Capture the cell that displays the provided text and extract its [x, y] central coordinate. 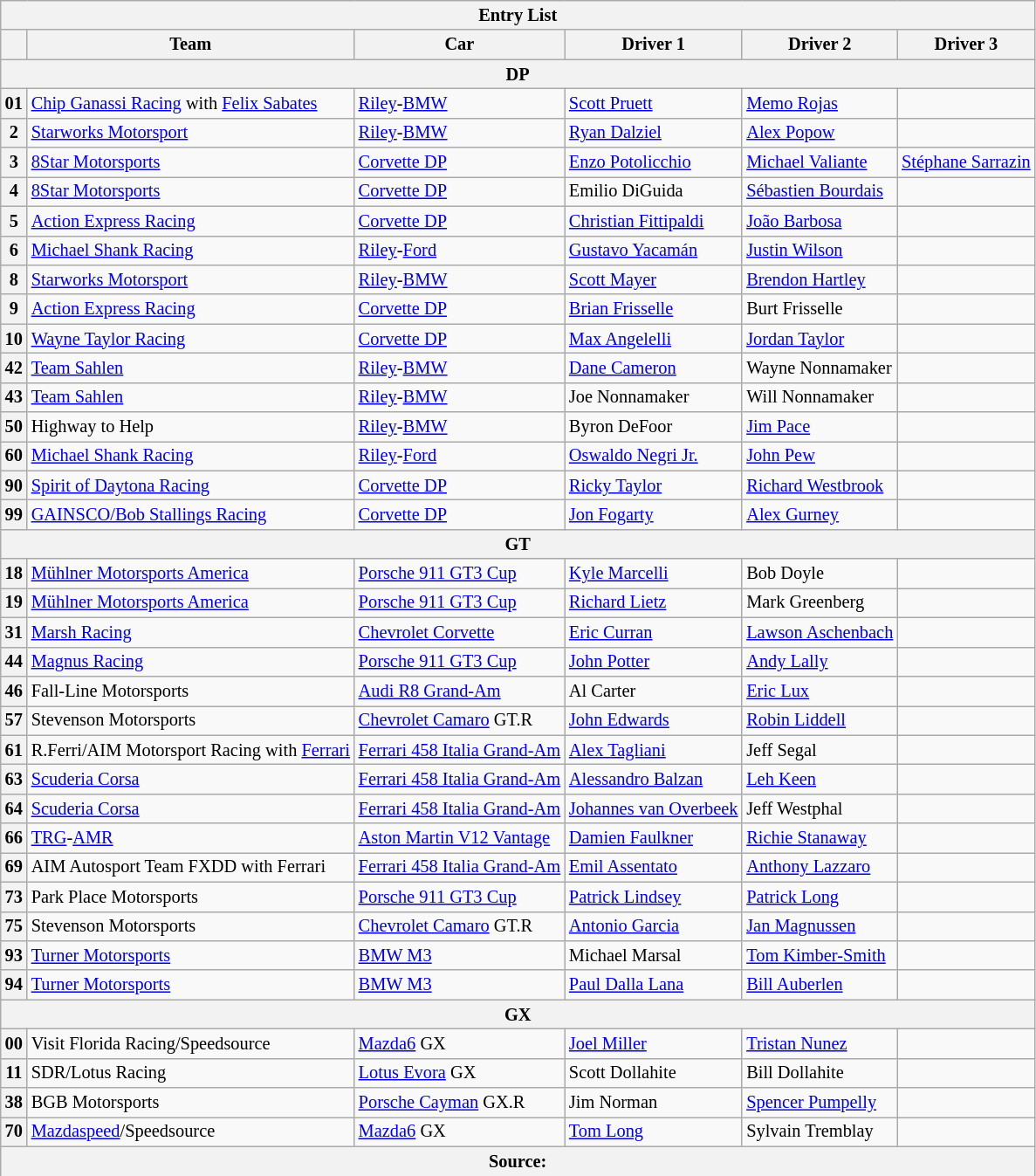
Stéphane Sarrazin [965, 162]
2 [14, 133]
GAINSCO/Bob Stallings Racing [190, 514]
19 [14, 602]
John Pew [820, 456]
Porsche Cayman GX.R [459, 1103]
8 [14, 279]
Sylvain Tremblay [820, 1131]
46 [14, 691]
93 [14, 955]
44 [14, 662]
Richie Stanaway [820, 838]
Robin Liddell [820, 720]
SDR/Lotus Racing [190, 1073]
Enzo Potolicchio [653, 162]
Antonio Garcia [653, 926]
Alessandro Balzan [653, 779]
Anthony Lazzaro [820, 867]
Joel Miller [653, 1043]
Memo Rojas [820, 103]
Bill Dollahite [820, 1073]
Bob Doyle [820, 574]
Andy Lally [820, 662]
Max Angelelli [653, 339]
Source: [518, 1161]
John Edwards [653, 720]
70 [14, 1131]
Tristan Nunez [820, 1043]
Eric Curran [653, 632]
38 [14, 1103]
AIM Autosport Team FXDD with Ferrari [190, 867]
Jeff Segal [820, 750]
Kyle Marcelli [653, 574]
Entry List [518, 15]
64 [14, 808]
Alex Tagliani [653, 750]
TRG-AMR [190, 838]
Scott Pruett [653, 103]
João Barbosa [820, 221]
Jim Norman [653, 1103]
Michael Marsal [653, 955]
Patrick Long [820, 897]
Ryan Dalziel [653, 133]
Johannes van Overbeek [653, 808]
Audi R8 Grand-Am [459, 691]
00 [14, 1043]
Scott Dollahite [653, 1073]
Bill Auberlen [820, 985]
69 [14, 867]
Jordan Taylor [820, 339]
Dane Cameron [653, 368]
57 [14, 720]
Car [459, 45]
Eric Lux [820, 691]
Park Place Motorsports [190, 897]
Tom Kimber-Smith [820, 955]
Driver 1 [653, 45]
BGB Motorsports [190, 1103]
Mark Greenberg [820, 602]
01 [14, 103]
66 [14, 838]
Chip Ganassi Racing with Felix Sabates [190, 103]
Jeff Westphal [820, 808]
Jan Magnussen [820, 926]
75 [14, 926]
Damien Faulkner [653, 838]
Brendon Hartley [820, 279]
R.Ferri/AIM Motorsport Racing with Ferrari [190, 750]
Lotus Evora GX [459, 1073]
DP [518, 74]
99 [14, 514]
61 [14, 750]
Lawson Aschenbach [820, 632]
Sébastien Bourdais [820, 191]
Al Carter [653, 691]
Justin Wilson [820, 251]
Richard Westbrook [820, 485]
Magnus Racing [190, 662]
Ricky Taylor [653, 485]
Brian Frisselle [653, 309]
73 [14, 897]
10 [14, 339]
Wayne Nonnamaker [820, 368]
Will Nonnamaker [820, 397]
Highway to Help [190, 427]
Paul Dalla Lana [653, 985]
Richard Lietz [653, 602]
Chevrolet Corvette [459, 632]
5 [14, 221]
43 [14, 397]
GT [518, 544]
Spencer Pumpelly [820, 1103]
Jon Fogarty [653, 514]
Wayne Taylor Racing [190, 339]
50 [14, 427]
Scott Mayer [653, 279]
Visit Florida Racing/Speedsource [190, 1043]
John Potter [653, 662]
Marsh Racing [190, 632]
Oswaldo Negri Jr. [653, 456]
Team [190, 45]
63 [14, 779]
Mazdaspeed/Speedsource [190, 1131]
Joe Nonnamaker [653, 397]
Byron DeFoor [653, 427]
9 [14, 309]
Fall-Line Motorsports [190, 691]
Spirit of Daytona Racing [190, 485]
Emil Assentato [653, 867]
Tom Long [653, 1131]
Burt Frisselle [820, 309]
Leh Keen [820, 779]
GX [518, 1014]
6 [14, 251]
3 [14, 162]
Gustavo Yacamán [653, 251]
90 [14, 485]
94 [14, 985]
Christian Fittipaldi [653, 221]
Driver 3 [965, 45]
Aston Martin V12 Vantage [459, 838]
60 [14, 456]
18 [14, 574]
4 [14, 191]
Alex Gurney [820, 514]
Driver 2 [820, 45]
11 [14, 1073]
Jim Pace [820, 427]
31 [14, 632]
Emilio DiGuida [653, 191]
42 [14, 368]
Michael Valiante [820, 162]
Patrick Lindsey [653, 897]
Alex Popow [820, 133]
